Determine the [X, Y] coordinate at the center of the cell enclosing the given text.  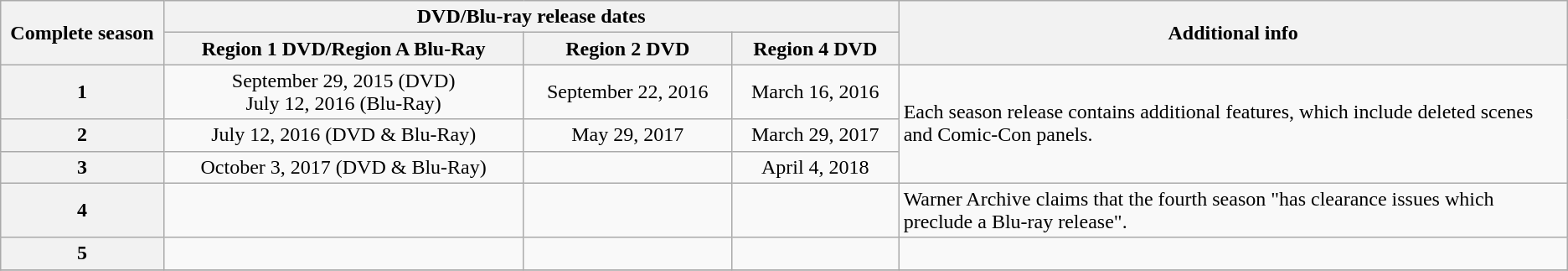
4 [82, 210]
July 12, 2016 (DVD & Blu-Ray) [343, 135]
Additional info [1233, 33]
Warner Archive claims that the fourth season "has clearance issues which preclude a Blu-ray release". [1233, 210]
DVD/Blu-ray release dates [531, 17]
September 29, 2015 (DVD)July 12, 2016 (Blu-Ray) [343, 92]
1 [82, 92]
2 [82, 135]
March 16, 2016 [815, 92]
March 29, 2017 [815, 135]
October 3, 2017 (DVD & Blu-Ray) [343, 167]
September 22, 2016 [627, 92]
April 4, 2018 [815, 167]
May 29, 2017 [627, 135]
Complete season [82, 33]
5 [82, 253]
Region 2 DVD [627, 49]
Each season release contains additional features, which include deleted scenes and Comic-Con panels. [1233, 124]
Region 4 DVD [815, 49]
3 [82, 167]
Region 1 DVD/Region A Blu-Ray [343, 49]
